Locate the cell with the specified text and output its [x, y] center coordinate. 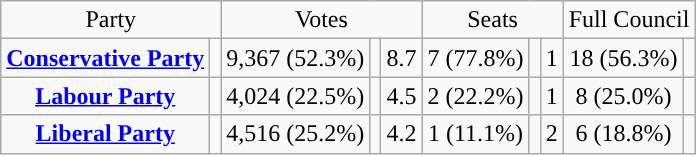
4,516 (25.2%) [296, 134]
Conservative Party [106, 58]
4,024 (22.5%) [296, 96]
6 (18.8%) [624, 134]
Party [111, 20]
1 (11.1%) [476, 134]
2 (22.2%) [476, 96]
Votes [322, 20]
Labour Party [106, 96]
8 (25.0%) [624, 96]
Seats [492, 20]
9,367 (52.3%) [296, 58]
7 (77.8%) [476, 58]
8.7 [402, 58]
2 [552, 134]
4.5 [402, 96]
Full Council [629, 20]
4.2 [402, 134]
18 (56.3%) [624, 58]
Liberal Party [106, 134]
